Output the (X, Y) coordinate of the center of the cell containing the given text.  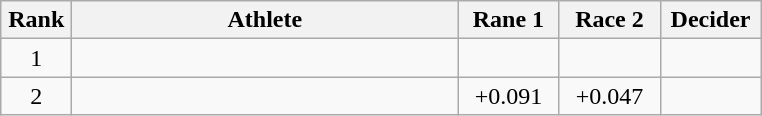
1 (36, 58)
Athlete (265, 20)
Rane 1 (508, 20)
Rank (36, 20)
Race 2 (610, 20)
+0.091 (508, 96)
Decider (710, 20)
+0.047 (610, 96)
2 (36, 96)
